Pinpoint the cell where the given text exists, returning its [x, y] midpoint coordinate. 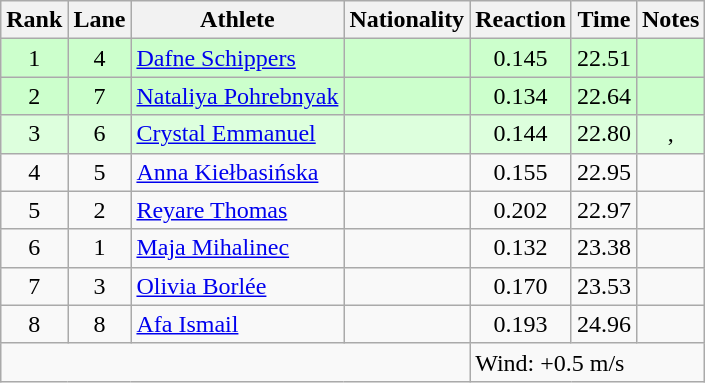
Notes [670, 20]
22.80 [604, 134]
Afa Ismail [238, 324]
0.202 [521, 210]
22.95 [604, 172]
Nataliya Pohrebnyak [238, 96]
0.134 [521, 96]
Athlete [238, 20]
, [670, 134]
Dafne Schippers [238, 58]
0.193 [521, 324]
22.64 [604, 96]
0.170 [521, 286]
0.132 [521, 248]
Olivia Borlée [238, 286]
23.38 [604, 248]
0.145 [521, 58]
23.53 [604, 286]
Time [604, 20]
22.97 [604, 210]
24.96 [604, 324]
Nationality [407, 20]
Maja Mihalinec [238, 248]
Crystal Emmanuel [238, 134]
0.144 [521, 134]
22.51 [604, 58]
Reyare Thomas [238, 210]
Reaction [521, 20]
Wind: +0.5 m/s [588, 362]
0.155 [521, 172]
Rank [34, 20]
Anna Kiełbasińska [238, 172]
Lane [100, 20]
